Return (X, Y) of the center of cell containing provided text 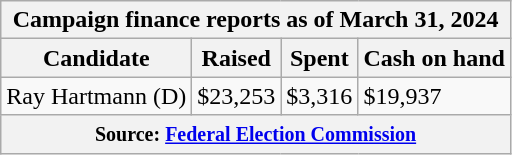
$3,316 (320, 96)
Candidate (96, 58)
$23,253 (236, 96)
Spent (320, 58)
Cash on hand (434, 58)
Raised (236, 58)
Source: Federal Election Commission (256, 134)
Ray Hartmann (D) (96, 96)
Campaign finance reports as of March 31, 2024 (256, 20)
$19,937 (434, 96)
